From the cell containing the given text, extract its center point as (X, Y) coordinate. 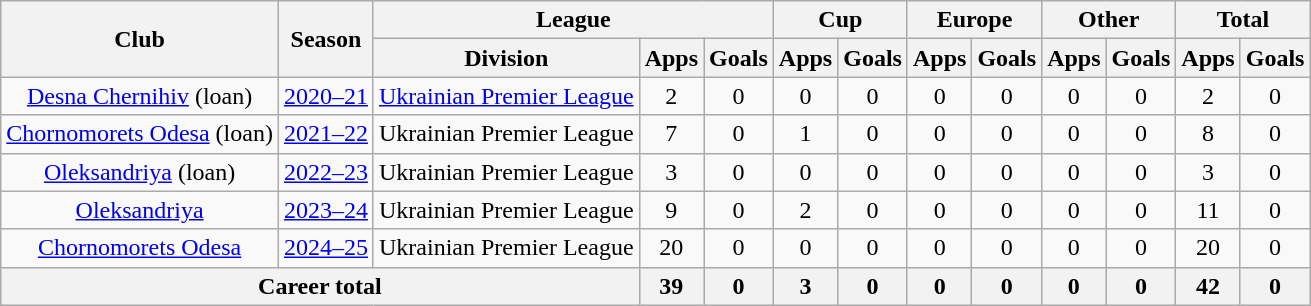
Total (1243, 20)
Season (326, 39)
Chornomorets Odesa (loan) (140, 134)
Oleksandriya (loan) (140, 172)
2020–21 (326, 96)
2024–25 (326, 248)
Career total (320, 286)
2023–24 (326, 210)
Division (506, 58)
Chornomorets Odesa (140, 248)
Europe (974, 20)
11 (1208, 210)
2022–23 (326, 172)
1 (805, 134)
Club (140, 39)
42 (1208, 286)
Oleksandriya (140, 210)
Cup (840, 20)
9 (671, 210)
39 (671, 286)
League (573, 20)
Other (1109, 20)
2021–22 (326, 134)
Desna Chernihiv (loan) (140, 96)
8 (1208, 134)
7 (671, 134)
